For the text-containing cell, return its midpoint in [X, Y] coordinate format. 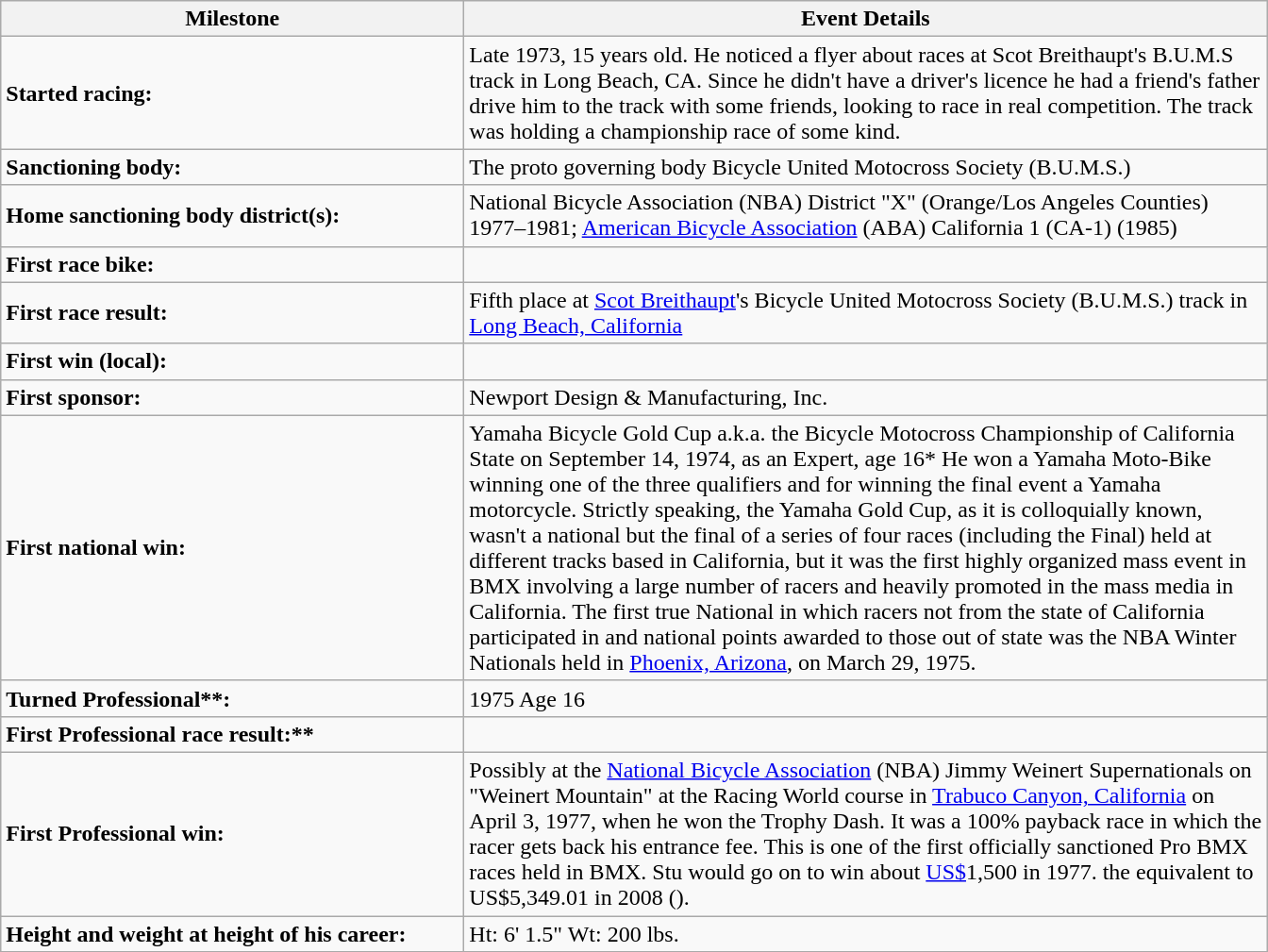
Ht: 6' 1.5" Wt: 200 lbs. [866, 933]
First national win: [232, 547]
First sponsor: [232, 397]
Newport Design & Manufacturing, Inc. [866, 397]
First race bike: [232, 264]
Milestone [232, 19]
First Professional win: [232, 834]
Started racing: [232, 92]
Height and weight at height of his career: [232, 933]
The proto governing body Bicycle United Motocross Society (B.U.M.S.) [866, 167]
Sanctioning body: [232, 167]
Turned Professional**: [232, 698]
First race result: [232, 313]
Fifth place at Scot Breithaupt's Bicycle United Motocross Society (B.U.M.S.) track in Long Beach, California [866, 313]
Event Details [866, 19]
Home sanctioning body district(s): [232, 215]
First Professional race result:** [232, 734]
First win (local): [232, 361]
1975 Age 16 [866, 698]
